Determine the [X, Y] coordinate at the center of the cell enclosing the given text.  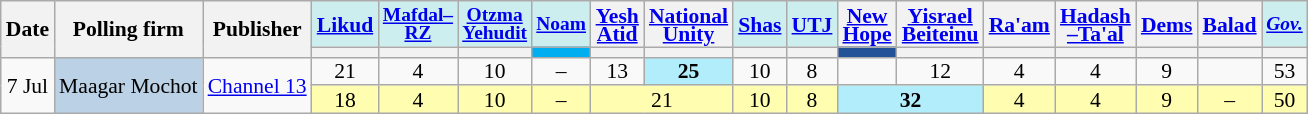
Likud [346, 24]
50 [1285, 100]
Polling firm [128, 29]
Shas [760, 24]
Date [28, 29]
Mafdal–RZ [418, 24]
Dems [1167, 24]
12 [940, 71]
32 [910, 100]
25 [688, 71]
Publisher [258, 29]
Channel 13 [258, 85]
Gov. [1285, 24]
UTJ [812, 24]
Hadash–Ta'al [1096, 24]
NationalUnity [688, 24]
Noam [562, 24]
Balad [1230, 24]
13 [618, 71]
18 [346, 100]
Ra'am [1020, 24]
7 Jul [28, 85]
53 [1285, 71]
Maagar Mochot [128, 85]
OtzmaYehudit [495, 24]
YeshAtid [618, 24]
YisraelBeiteinu [940, 24]
NewHope [866, 24]
